From the cell containing the given text, extract its center point as [x, y] coordinate. 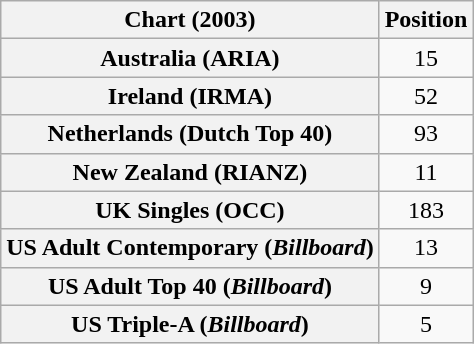
52 [426, 96]
New Zealand (RIANZ) [190, 172]
5 [426, 324]
US Adult Contemporary (Billboard) [190, 248]
Ireland (IRMA) [190, 96]
Position [426, 20]
Chart (2003) [190, 20]
US Triple-A (Billboard) [190, 324]
Australia (ARIA) [190, 58]
Netherlands (Dutch Top 40) [190, 134]
13 [426, 248]
93 [426, 134]
15 [426, 58]
11 [426, 172]
UK Singles (OCC) [190, 210]
183 [426, 210]
9 [426, 286]
US Adult Top 40 (Billboard) [190, 286]
